Extract the (X, Y) coordinate from the center of the cell holding the provided text.  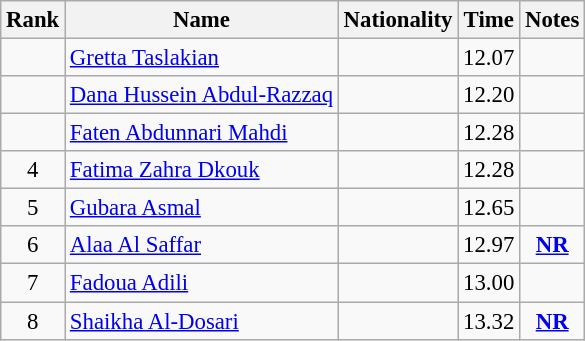
Nationality (398, 20)
Gubara Asmal (202, 208)
12.97 (489, 245)
Faten Abdunnari Mahdi (202, 133)
Shaikha Al-Dosari (202, 321)
12.65 (489, 208)
Alaa Al Saffar (202, 245)
12.20 (489, 95)
Fadoua Adili (202, 283)
Rank (33, 20)
Time (489, 20)
6 (33, 245)
Fatima Zahra Dkouk (202, 170)
13.32 (489, 321)
5 (33, 208)
7 (33, 283)
Notes (552, 20)
13.00 (489, 283)
Gretta Taslakian (202, 58)
Name (202, 20)
Dana Hussein Abdul-Razzaq (202, 95)
12.07 (489, 58)
4 (33, 170)
8 (33, 321)
